Detect which cell encompasses the target text, then output its (x, y) center coordinate. 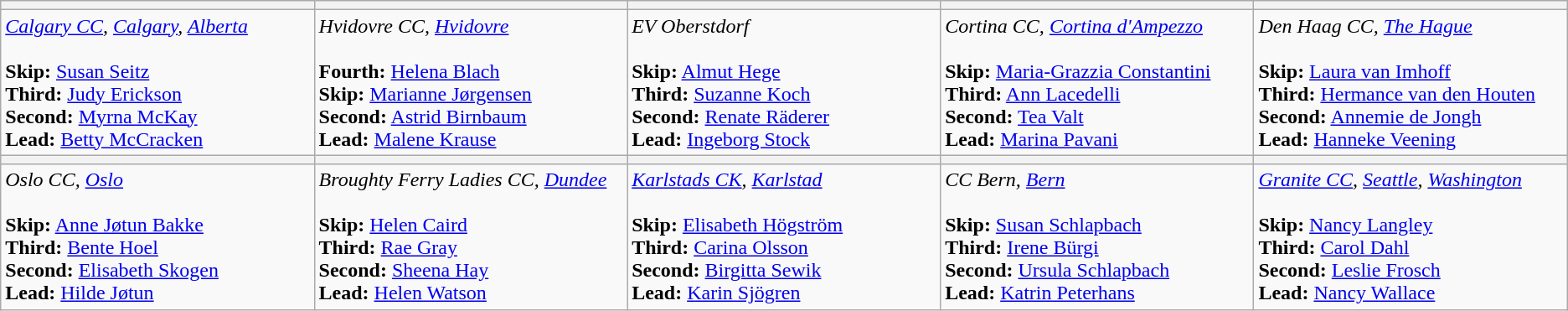
Granite CC, Seattle, WashingtonSkip: Nancy Langley Third: Carol Dahl Second: Leslie Frosch Lead: Nancy Wallace (1411, 236)
Hvidovre CC, HvidovreFourth: Helena Blach Skip: Marianne Jørgensen Second: Astrid Birnbaum Lead: Malene Krause (471, 82)
Calgary CC, Calgary, AlbertaSkip: Susan Seitz Third: Judy Erickson Second: Myrna McKay Lead: Betty McCracken (157, 82)
CC Bern, BernSkip: Susan Schlapbach Third: Irene Bürgi Second: Ursula Schlapbach Lead: Katrin Peterhans (1097, 236)
Karlstads CK, KarlstadSkip: Elisabeth Högström Third: Carina Olsson Second: Birgitta Sewik Lead: Karin Sjögren (784, 236)
Broughty Ferry Ladies CC, DundeeSkip: Helen Caird Third: Rae Gray Second: Sheena Hay Lead: Helen Watson (471, 236)
Oslo CC, OsloSkip: Anne Jøtun Bakke Third: Bente Hoel Second: Elisabeth Skogen Lead: Hilde Jøtun (157, 236)
Den Haag CC, The HagueSkip: Laura van Imhoff Third: Hermance van den Houten Second: Annemie de Jongh Lead: Hanneke Veening (1411, 82)
Cortina CC, Cortina d'AmpezzoSkip: Maria-Grazzia Constantini Third: Ann Lacedelli Second: Tea Valt Lead: Marina Pavani (1097, 82)
EV OberstdorfSkip: Almut Hege Third: Suzanne Koch Second: Renate Räderer Lead: Ingeborg Stock (784, 82)
